Search for the cell housing the specified text and yield its [X, Y] center coordinate. 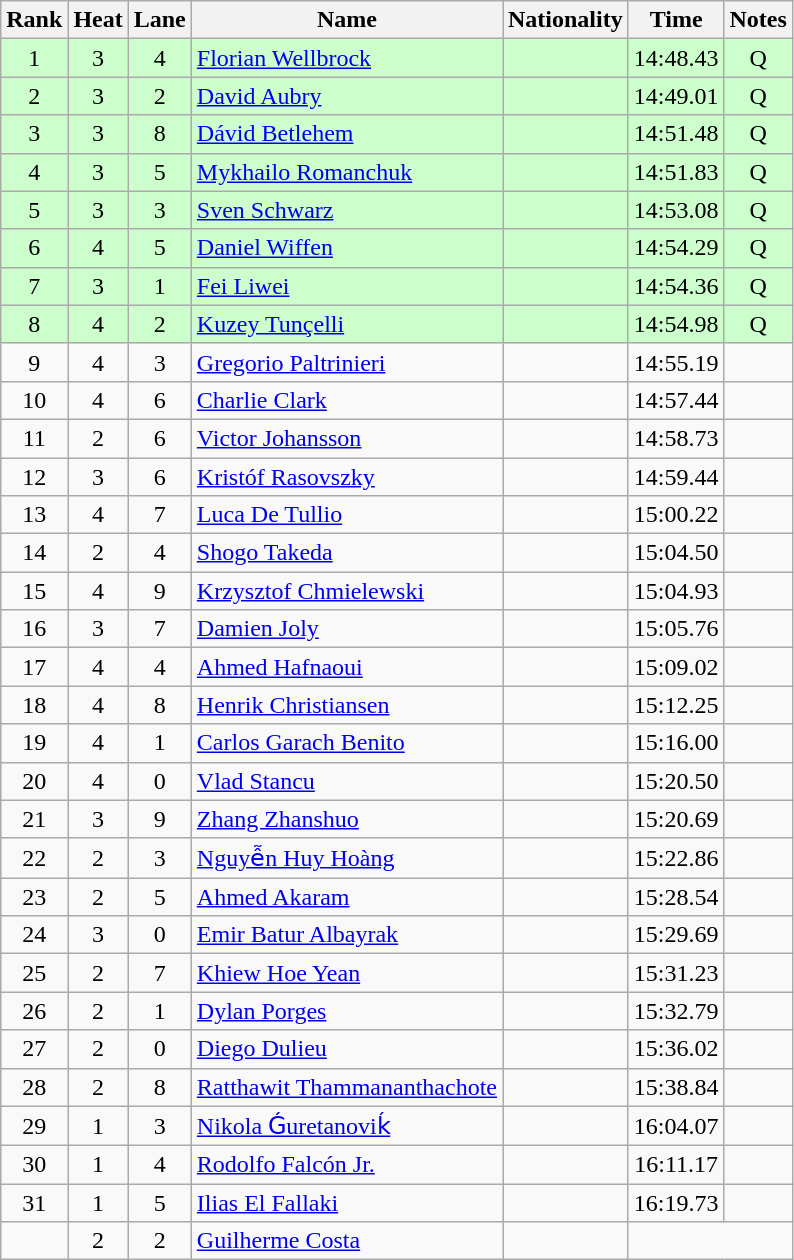
Zhang Zhanshuo [346, 819]
15:22.86 [676, 858]
Diego Dulieu [346, 1049]
Lane [160, 20]
19 [34, 743]
15:16.00 [676, 743]
Ilias El Fallaki [346, 1203]
23 [34, 897]
David Aubry [346, 96]
15:05.76 [676, 629]
Damien Joly [346, 629]
14:59.44 [676, 477]
Henrik Christiansen [346, 705]
26 [34, 1011]
18 [34, 705]
Ratthawit Thammananthachote [346, 1087]
15:32.79 [676, 1011]
31 [34, 1203]
Dylan Porges [346, 1011]
14:51.83 [676, 172]
Emir Batur Albayrak [346, 935]
15:04.93 [676, 591]
Dávid Betlehem [346, 134]
16 [34, 629]
15:36.02 [676, 1049]
Rodolfo Falcón Jr. [346, 1165]
12 [34, 477]
27 [34, 1049]
15:29.69 [676, 935]
Khiew Hoe Yean [346, 973]
Charlie Clark [346, 400]
Guilherme Costa [346, 1241]
Ahmed Hafnaoui [346, 667]
29 [34, 1126]
15:00.22 [676, 515]
16:11.17 [676, 1165]
15:31.23 [676, 973]
15:38.84 [676, 1087]
15:20.50 [676, 781]
24 [34, 935]
Sven Schwarz [346, 210]
Nguyễn Huy Hoàng [346, 858]
Shogo Takeda [346, 553]
Kuzey Tunçelli [346, 324]
Time [676, 20]
14:54.98 [676, 324]
14:48.43 [676, 58]
15:12.25 [676, 705]
Gregorio Paltrinieri [346, 362]
Daniel Wiffen [346, 248]
Rank [34, 20]
14:55.19 [676, 362]
Ahmed Akaram [346, 897]
Kristóf Rasovszky [346, 477]
28 [34, 1087]
22 [34, 858]
Carlos Garach Benito [346, 743]
Victor Johansson [346, 438]
15:20.69 [676, 819]
Luca De Tullio [346, 515]
14:57.44 [676, 400]
15:09.02 [676, 667]
14:51.48 [676, 134]
16:19.73 [676, 1203]
16:04.07 [676, 1126]
14:53.08 [676, 210]
Name [346, 20]
17 [34, 667]
30 [34, 1165]
Nationality [565, 20]
11 [34, 438]
Heat [98, 20]
15 [34, 591]
25 [34, 973]
14:49.01 [676, 96]
14:54.36 [676, 286]
Florian Wellbrock [346, 58]
21 [34, 819]
Vlad Stancu [346, 781]
Notes [758, 20]
Mykhailo Romanchuk [346, 172]
14:54.29 [676, 248]
Nikola Ǵuretanoviḱ [346, 1126]
14:58.73 [676, 438]
Krzysztof Chmielewski [346, 591]
15:04.50 [676, 553]
13 [34, 515]
Fei Liwei [346, 286]
14 [34, 553]
10 [34, 400]
20 [34, 781]
15:28.54 [676, 897]
